Identify which cell holds the provided text, then report its [X, Y] central coordinate. 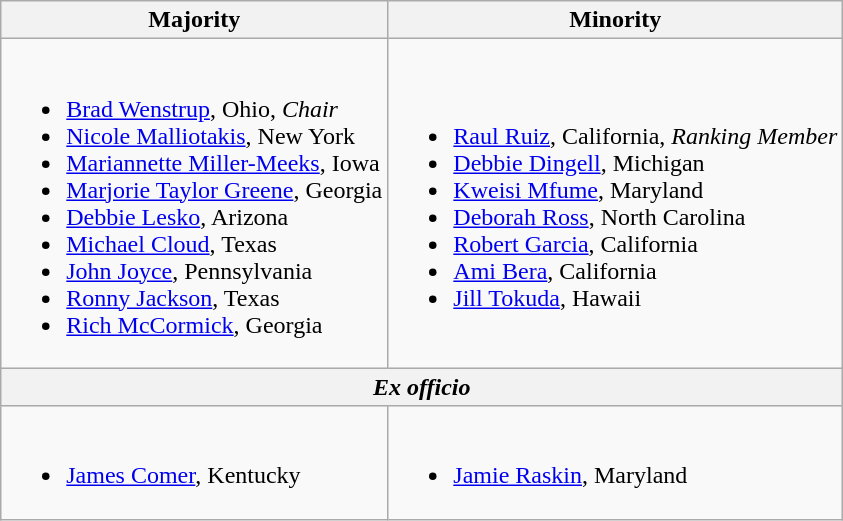
Minority [616, 20]
Ex officio [422, 387]
Majority [194, 20]
James Comer, Kentucky [194, 462]
Jamie Raskin, Maryland [616, 462]
